Return (x, y) of the center of cell containing provided text 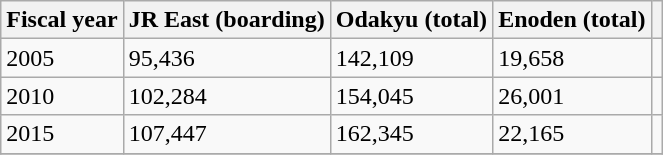
162,345 (411, 134)
142,109 (411, 58)
107,447 (226, 134)
JR East (boarding) (226, 20)
Odakyu (total) (411, 20)
2010 (62, 96)
2005 (62, 58)
Enoden (total) (572, 20)
95,436 (226, 58)
22,165 (572, 134)
102,284 (226, 96)
2015 (62, 134)
154,045 (411, 96)
26,001 (572, 96)
19,658 (572, 58)
Fiscal year (62, 20)
